Search for the cell housing the specified text and yield its (X, Y) center coordinate. 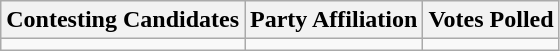
Contesting Candidates (123, 20)
Party Affiliation (334, 20)
Votes Polled (491, 20)
